Return the (X, Y) coordinate for the center point of the cell that contains the specified text.  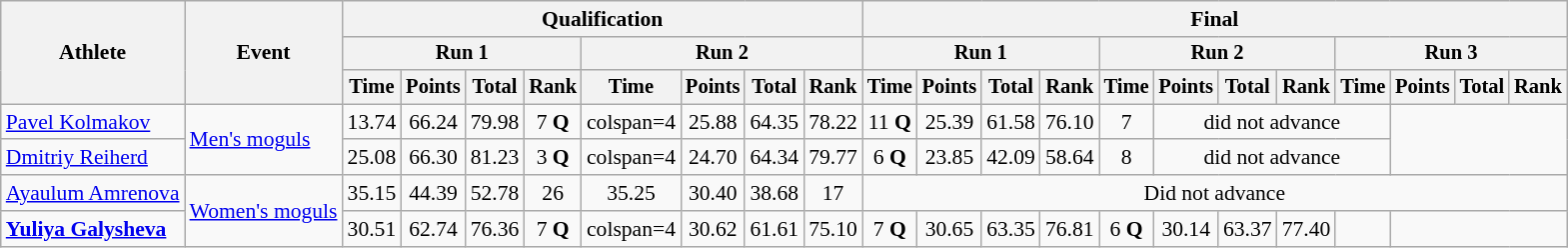
Ayaulum Amrenova (93, 193)
35.15 (372, 193)
11 Q (889, 122)
66.24 (433, 122)
Women's moguls (264, 210)
64.35 (774, 122)
77.40 (1307, 229)
25.08 (372, 158)
75.10 (833, 229)
42.09 (1011, 158)
76.10 (1069, 122)
61.61 (774, 229)
25.39 (949, 122)
25.88 (713, 122)
35.25 (632, 193)
Run 3 (1451, 54)
26 (553, 193)
58.64 (1069, 158)
76.36 (496, 229)
Athlete (93, 52)
64.34 (774, 158)
63.37 (1247, 229)
Pavel Kolmakov (93, 122)
61.58 (1011, 122)
Final (1215, 19)
78.22 (833, 122)
23.85 (949, 158)
66.30 (433, 158)
62.74 (433, 229)
63.35 (1011, 229)
Qualification (603, 19)
30.14 (1185, 229)
Did not advance (1215, 193)
30.40 (713, 193)
52.78 (496, 193)
76.81 (1069, 229)
30.65 (949, 229)
3 Q (553, 158)
44.39 (433, 193)
30.51 (372, 229)
Men's moguls (264, 140)
Yuliya Galysheva (93, 229)
30.62 (713, 229)
17 (833, 193)
24.70 (713, 158)
81.23 (496, 158)
13.74 (372, 122)
8 (1127, 158)
38.68 (774, 193)
Dmitriy Reiherd (93, 158)
7 (1127, 122)
79.77 (833, 158)
Event (264, 52)
79.98 (496, 122)
